Scan for the cell matching the given text and deliver its [x, y] coordinate at center. 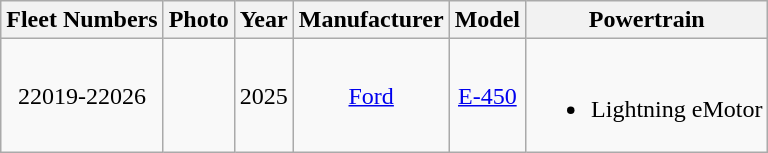
Powertrain [647, 20]
E-450 [487, 96]
2025 [264, 96]
Lightning eMotor [647, 96]
22019-22026 [82, 96]
Ford [371, 96]
Year [264, 20]
Manufacturer [371, 20]
Fleet Numbers [82, 20]
Model [487, 20]
Photo [198, 20]
